Capture the cell that displays the provided text and extract its (X, Y) central coordinate. 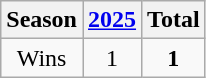
Total (174, 20)
Season (42, 20)
2025 (112, 20)
Wins (42, 58)
